Capture the cell that displays the provided text and extract its (x, y) central coordinate. 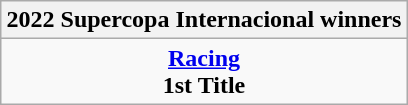
Racing1st Title (204, 72)
2022 Supercopa Internacional winners (204, 20)
